Scan for the cell matching the given text and deliver its [x, y] coordinate at center. 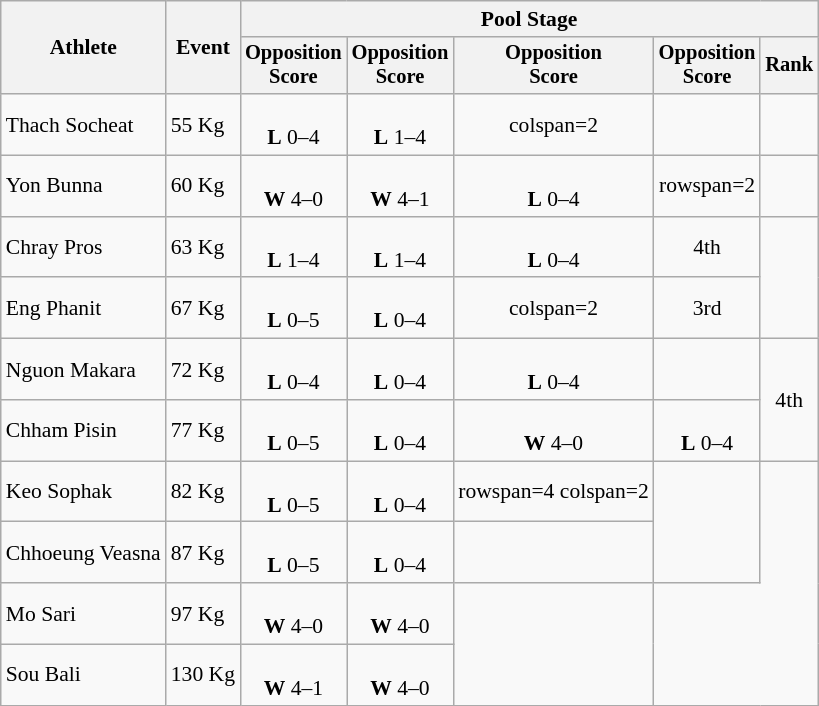
Sou Bali [84, 676]
Chhoeung Veasna [84, 552]
Pool Stage [529, 19]
72 Kg [203, 370]
Thach Socheat [84, 124]
Athlete [84, 48]
Yon Bunna [84, 186]
87 Kg [203, 552]
67 Kg [203, 308]
Nguon Makara [84, 370]
55 Kg [203, 124]
rowspan=2 [708, 186]
Event [203, 48]
77 Kg [203, 430]
Rank [789, 66]
Keo Sophak [84, 492]
Eng Phanit [84, 308]
3rd [708, 308]
97 Kg [203, 614]
rowspan=4 colspan=2 [554, 492]
Chray Pros [84, 248]
82 Kg [203, 492]
60 Kg [203, 186]
130 Kg [203, 676]
63 Kg [203, 248]
Chham Pisin [84, 430]
Mo Sari [84, 614]
